Capture the cell that displays the provided text and extract its [x, y] central coordinate. 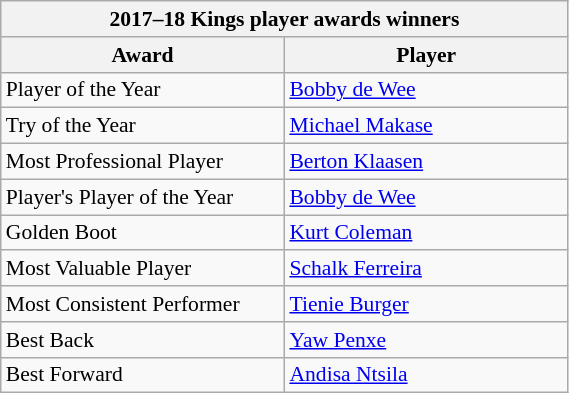
2017–18 Kings player awards winners [284, 19]
Player's Player of the Year [143, 197]
Most Professional Player [143, 162]
Most Valuable Player [143, 269]
Andisa Ntsila [426, 375]
Kurt Coleman [426, 233]
Most Consistent Performer [143, 304]
Yaw Penxe [426, 340]
Player [426, 55]
Best Forward [143, 375]
Award [143, 55]
Try of the Year [143, 126]
Best Back [143, 340]
Berton Klaasen [426, 162]
Player of the Year [143, 90]
Schalk Ferreira [426, 269]
Golden Boot [143, 233]
Michael Makase [426, 126]
Tienie Burger [426, 304]
